Identify which cell holds the provided text, then report its (x, y) central coordinate. 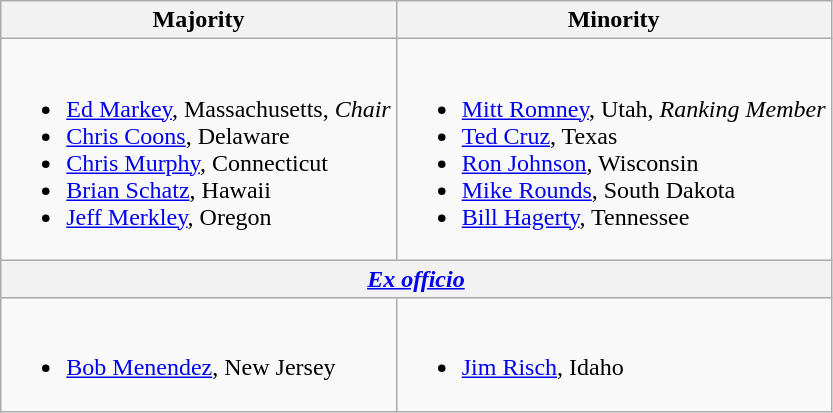
Bob Menendez, New Jersey (198, 354)
Jim Risch, Idaho (614, 354)
Ex officio (416, 279)
Mitt Romney, Utah, Ranking MemberTed Cruz, TexasRon Johnson, WisconsinMike Rounds, South DakotaBill Hagerty, Tennessee (614, 150)
Minority (614, 20)
Majority (198, 20)
Ed Markey, Massachusetts, ChairChris Coons, DelawareChris Murphy, ConnecticutBrian Schatz, HawaiiJeff Merkley, Oregon (198, 150)
